Extract the (X, Y) coordinate from the center of the cell holding the provided text.  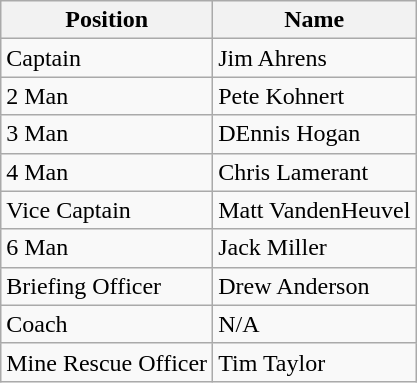
Matt VandenHeuvel (314, 210)
6 Man (107, 248)
Chris Lamerant (314, 172)
Jim Ahrens (314, 58)
Captain (107, 58)
Vice Captain (107, 210)
Briefing Officer (107, 286)
Tim Taylor (314, 362)
Name (314, 20)
Mine Rescue Officer (107, 362)
Coach (107, 324)
N/A (314, 324)
Drew Anderson (314, 286)
2 Man (107, 96)
4 Man (107, 172)
Position (107, 20)
Pete Kohnert (314, 96)
DEnnis Hogan (314, 134)
3 Man (107, 134)
Jack Miller (314, 248)
